Output the (x, y) coordinate of the center of the cell containing the given text.  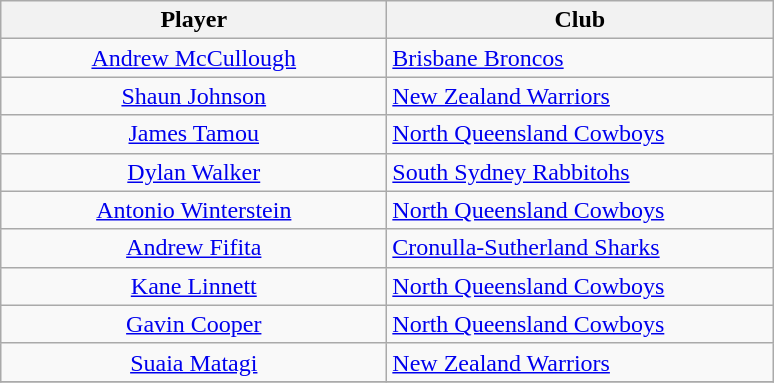
Andrew McCullough (194, 58)
Cronulla-Sutherland Sharks (580, 248)
Shaun Johnson (194, 96)
James Tamou (194, 134)
Player (194, 20)
Brisbane Broncos (580, 58)
Andrew Fifita (194, 248)
Suaia Matagi (194, 362)
Gavin Cooper (194, 324)
Club (580, 20)
Kane Linnett (194, 286)
Dylan Walker (194, 172)
Antonio Winterstein (194, 210)
South Sydney Rabbitohs (580, 172)
